Return (x, y) of the center of cell containing provided text 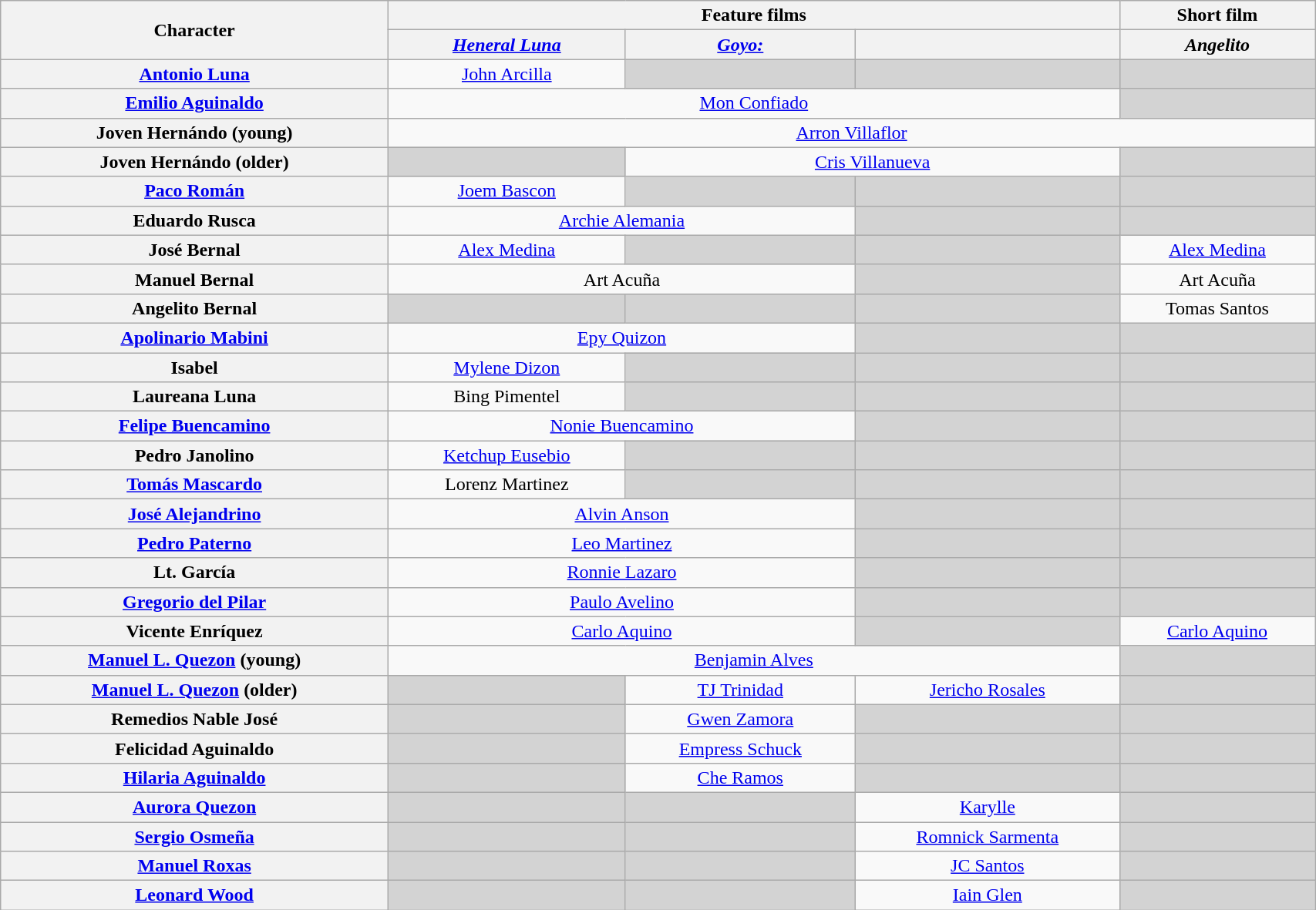
Bing Pimentel (507, 397)
Vicente Enríquez (194, 631)
José Bernal (194, 250)
Felicidad Aguinaldo (194, 748)
Heneral Luna (507, 45)
Leo Martinez (621, 543)
Short film (1217, 15)
Mylene Dizon (507, 368)
Angelito Bernal (194, 308)
Joven Hernándo (young) (194, 133)
Lt. García (194, 573)
John Arcilla (507, 74)
Angelito (1217, 45)
Tomas Santos (1217, 308)
Paco Román (194, 191)
Joem Bascon (507, 191)
José Alejandrino (194, 514)
Hilaria Aguinaldo (194, 777)
Manuel Roxas (194, 866)
Remedios Nable José (194, 719)
Antonio Luna (194, 74)
Manuel Bernal (194, 279)
Laureana Luna (194, 397)
Apolinario Mabini (194, 337)
Iain Glen (987, 895)
Tomás Mascardo (194, 485)
Lorenz Martinez (507, 485)
Eduardo Rusca (194, 220)
Cris Villanueva (873, 162)
Arron Villaflor (851, 133)
TJ Trinidad (740, 690)
Joven Hernándo (older) (194, 162)
Manuel L. Quezon (young) (194, 660)
Felipe Buencamino (194, 426)
Aurora Quezon (194, 807)
Character (194, 30)
Ketchup Eusebio (507, 455)
Ronnie Lazaro (621, 573)
JC Santos (987, 866)
Sergio Osmeña (194, 836)
Archie Alemania (621, 220)
Leonard Wood (194, 895)
Paulo Avelino (621, 602)
Epy Quizon (621, 337)
Isabel (194, 368)
Empress Schuck (740, 748)
Gregorio del Pilar (194, 602)
Mon Confiado (754, 103)
Benjamin Alves (754, 660)
Pedro Paterno (194, 543)
Romnick Sarmenta (987, 836)
Nonie Buencamino (621, 426)
Feature films (754, 15)
Che Ramos (740, 777)
Alvin Anson (621, 514)
Manuel L. Quezon (older) (194, 690)
Pedro Janolino (194, 455)
Karylle (987, 807)
Emilio Aguinaldo (194, 103)
Goyo: (740, 45)
Gwen Zamora (740, 719)
Jericho Rosales (987, 690)
